Return [X, Y] of the center of cell containing provided text 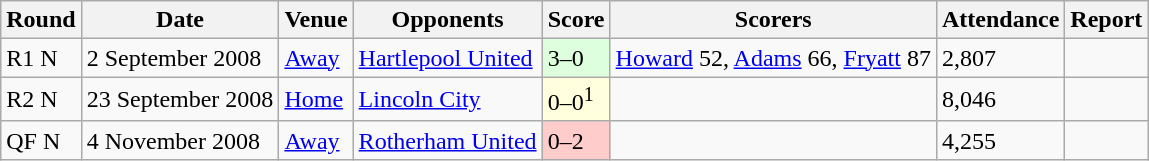
Score [576, 20]
Venue [316, 20]
R1 N [41, 58]
4,255 [1000, 140]
8,046 [1000, 100]
R2 N [41, 100]
Round [41, 20]
2,807 [1000, 58]
Scorers [773, 20]
Report [1106, 20]
Opponents [448, 20]
Howard 52, Adams 66, Fryatt 87 [773, 58]
0–2 [576, 140]
2 September 2008 [180, 58]
3–0 [576, 58]
Lincoln City [448, 100]
4 November 2008 [180, 140]
Date [180, 20]
0–01 [576, 100]
Rotherham United [448, 140]
Hartlepool United [448, 58]
23 September 2008 [180, 100]
Home [316, 100]
QF N [41, 140]
Attendance [1000, 20]
